Locate the cell with the specified text and output its [X, Y] center coordinate. 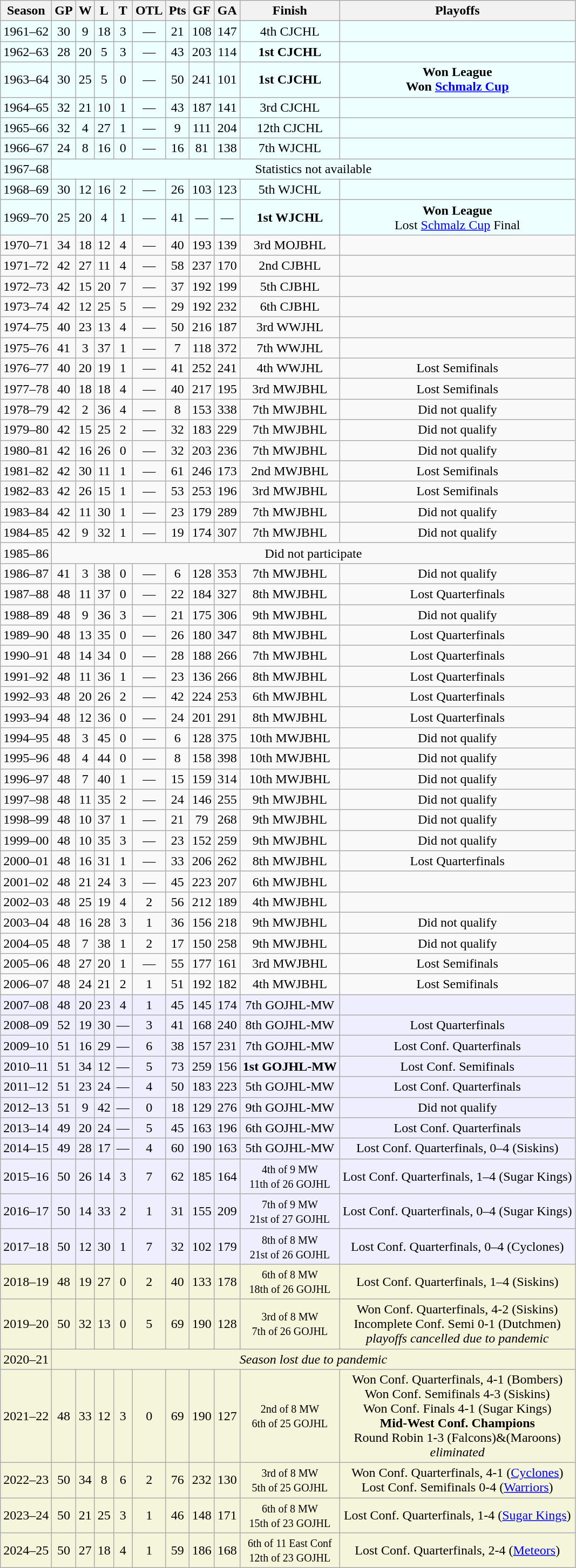
1966–67 [26, 148]
2008–09 [26, 1025]
1982–83 [26, 491]
159 [202, 779]
Lost Conf. Quarterfinals, 0–4 (Sugar Kings) [457, 1211]
2nd CJBHL [289, 265]
7th WWJHL [289, 348]
76 [177, 1480]
Lost Conf. Quarterfinals, 0–4 (Cyclones) [457, 1246]
Lost Conf. Semifinals [457, 1066]
1969–70 [26, 217]
9th GOJHL-MW [289, 1107]
2013–14 [26, 1128]
161 [227, 964]
153 [202, 409]
1999–00 [26, 840]
OTL [149, 11]
2021–22 [26, 1416]
1985–86 [26, 553]
2000–01 [26, 861]
189 [227, 902]
6th of 11 East Conf12th of 23 GOJHL [289, 1550]
Finish [289, 11]
1995–96 [26, 758]
2019–20 [26, 1324]
8th of 8 MW21st of 26 GOJHL [289, 1246]
2006–07 [26, 984]
1963–64 [26, 80]
1981–82 [26, 471]
375 [227, 738]
4th of 9 MW11th of 26 GOJHL [289, 1176]
201 [202, 717]
177 [202, 964]
306 [227, 614]
55 [177, 964]
1983–84 [26, 512]
Won Conf. Quarterfinals, 4-2 (Siskins)Incomplete Conf. Semi 0-1 (Dutchmen)playoffs cancelled due to pandemic [457, 1324]
1st GOJHL-MW [289, 1066]
186 [202, 1550]
218 [227, 922]
5th WJCHL [289, 189]
146 [202, 799]
114 [227, 52]
2023–24 [26, 1516]
262 [227, 861]
175 [202, 614]
185 [202, 1176]
2024–25 [26, 1550]
2002–03 [26, 902]
1987–88 [26, 594]
184 [202, 594]
118 [202, 348]
101 [227, 80]
6th CJBHL [289, 307]
2001–02 [26, 881]
58 [177, 265]
62 [177, 1176]
1961–62 [26, 31]
1997–98 [26, 799]
145 [202, 1005]
GF [202, 11]
195 [227, 389]
129 [202, 1107]
398 [227, 758]
1970–71 [26, 245]
307 [227, 532]
2nd of 8 MW6th of 25 GOJHL [289, 1416]
Lost Conf. Quarterfinals, 1–4 (Sugar Kings) [457, 1176]
133 [202, 1282]
6th of 8 MW15th of 23 GOJHL [289, 1516]
123 [227, 189]
246 [202, 471]
158 [202, 758]
237 [202, 265]
216 [202, 327]
Lost Conf. Quarterfinals, 2-4 (Meteors) [457, 1550]
73 [177, 1066]
Season lost due to pandemic [313, 1359]
8th GOJHL-MW [289, 1025]
3rd CJCHL [289, 107]
GA [227, 11]
5th CJBHL [289, 286]
81 [202, 148]
GP [64, 11]
224 [202, 697]
52 [64, 1025]
Won League Lost Schmalz Cup Final [457, 217]
204 [227, 128]
1980–81 [26, 450]
59 [177, 1550]
1972–73 [26, 286]
103 [202, 189]
147 [227, 31]
1964–65 [26, 107]
1977–78 [26, 389]
6th GOJHL-MW [289, 1128]
1974–75 [26, 327]
1984–85 [26, 532]
1986–87 [26, 573]
22 [177, 594]
108 [202, 31]
1973–74 [26, 307]
Playoffs [457, 11]
2012–13 [26, 1107]
102 [202, 1246]
338 [227, 409]
2017–18 [26, 1246]
2010–11 [26, 1066]
Lost Conf. Quarterfinals, 1-4 (Sugar Kings) [457, 1516]
2022–23 [26, 1480]
Pts [177, 11]
4th WWJHL [289, 368]
Lost Conf. Quarterfinals, 0–4 (Siskins) [457, 1148]
1998–99 [26, 820]
164 [227, 1176]
2020–21 [26, 1359]
1992–93 [26, 697]
Statistics not available [313, 169]
56 [177, 902]
150 [202, 943]
170 [227, 265]
136 [202, 676]
2004–05 [26, 943]
207 [227, 881]
60 [177, 1148]
1971–72 [26, 265]
193 [202, 245]
155 [202, 1211]
3rd of 8 MW7th of 26 GOJHL [289, 1324]
7th of 9 MW21st of 27 GOJHL [289, 1211]
291 [227, 717]
2015–16 [26, 1176]
1996–97 [26, 779]
12th CJCHL [289, 128]
314 [227, 779]
1978–79 [26, 409]
1976–77 [26, 368]
2009–10 [26, 1046]
327 [227, 594]
206 [202, 861]
1975–76 [26, 348]
2014–15 [26, 1148]
157 [202, 1046]
1990–91 [26, 656]
46 [177, 1516]
2005–06 [26, 964]
180 [202, 635]
347 [227, 635]
Lost Conf. Quarterfinals, 1–4 (Siskins) [457, 1282]
231 [227, 1046]
252 [202, 368]
1965–66 [26, 128]
141 [227, 107]
Did not participate [313, 553]
111 [202, 128]
1994–95 [26, 738]
Won Conf. Quarterfinals, 4-1 (Cyclones)Lost Conf. Semifinals 0-4 (Warriors) [457, 1480]
Won League Won Schmalz Cup [457, 80]
289 [227, 512]
148 [202, 1516]
1979–80 [26, 430]
53 [177, 491]
139 [227, 245]
171 [227, 1516]
T [123, 11]
258 [227, 943]
6th of 8 MW18th of 26 GOJHL [289, 1282]
353 [227, 573]
173 [227, 471]
152 [202, 840]
188 [202, 656]
79 [202, 820]
2018–19 [26, 1282]
1967–68 [26, 169]
7th WJCHL [289, 148]
127 [227, 1416]
1991–92 [26, 676]
W [85, 11]
1988–89 [26, 614]
L [104, 11]
130 [227, 1480]
276 [227, 1107]
209 [227, 1211]
3rd of 8 MW5th of 25 GOJHL [289, 1480]
1st WJCHL [289, 217]
3rd WWJHL [289, 327]
236 [227, 450]
1968–69 [26, 189]
2nd MWJBHL [289, 471]
182 [227, 984]
268 [227, 820]
1993–94 [26, 717]
199 [227, 286]
2007–08 [26, 1005]
229 [227, 430]
2016–17 [26, 1211]
1962–63 [26, 52]
217 [202, 389]
2011–12 [26, 1087]
3rd MOJBHL [289, 245]
1989–90 [26, 635]
255 [227, 799]
372 [227, 348]
178 [227, 1282]
138 [227, 148]
4th CJCHL [289, 31]
44 [104, 758]
240 [227, 1025]
2003–04 [26, 922]
61 [177, 471]
212 [202, 902]
Season [26, 11]
